Provide the [X, Y] coordinate of the cell's center where the given text is located.  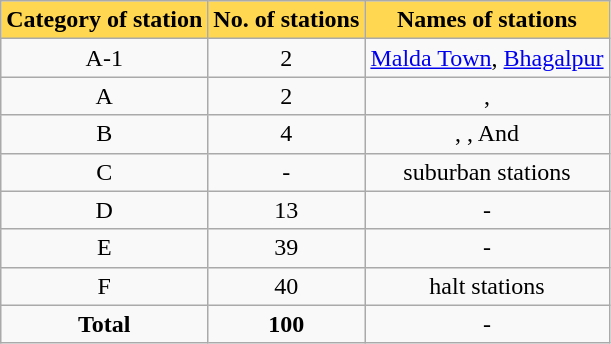
No. of stations [286, 20]
13 [286, 210]
100 [286, 324]
F [104, 286]
B [104, 134]
D [104, 210]
A [104, 96]
39 [286, 248]
40 [286, 286]
Malda Town, Bhagalpur [487, 58]
halt stations [487, 286]
suburban stations [487, 172]
C [104, 172]
Category of station [104, 20]
Total [104, 324]
4 [286, 134]
, [487, 96]
, , And [487, 134]
E [104, 248]
A-1 [104, 58]
Names of stations [487, 20]
